Scan for the cell matching the given text and deliver its [x, y] coordinate at center. 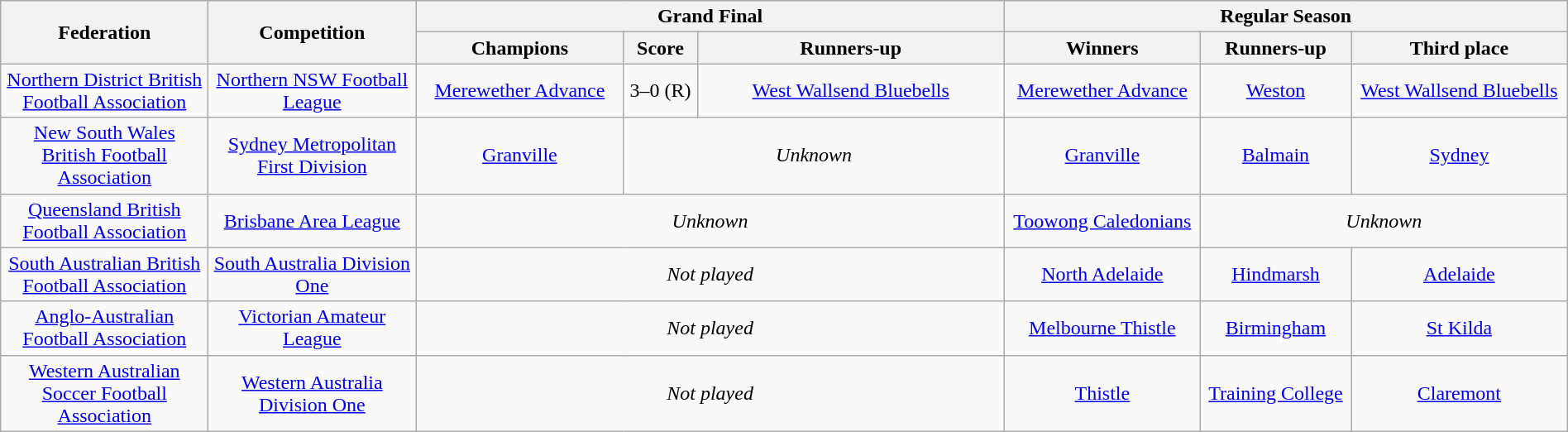
Victorian Amateur League [313, 328]
Competition [313, 32]
Brisbane Area League [313, 220]
South Australian British Football Association [104, 275]
Regular Season [1285, 17]
Score [660, 48]
Adelaide [1460, 275]
Federation [104, 32]
South Australia Division One [313, 275]
Queensland British Football Association [104, 220]
Thistle [1102, 393]
New South Wales British Football Association [104, 156]
Training College [1275, 393]
Sydney Metropolitan First Division [313, 156]
St Kilda [1460, 328]
Third place [1460, 48]
Northern NSW Football League [313, 91]
Balmain [1275, 156]
Western Australian Soccer Football Association [104, 393]
North Adelaide [1102, 275]
Toowong Caledonians [1102, 220]
Grand Final [710, 17]
Hindmarsh [1275, 275]
Champions [519, 48]
Birmingham [1275, 328]
Claremont [1460, 393]
Melbourne Thistle [1102, 328]
Northern District British Football Association [104, 91]
Anglo-Australian Football Association [104, 328]
Weston [1275, 91]
Western Australia Division One [313, 393]
3–0 (R) [660, 91]
Sydney [1460, 156]
Winners [1102, 48]
